Scan for the cell matching the given text and deliver its (x, y) coordinate at center. 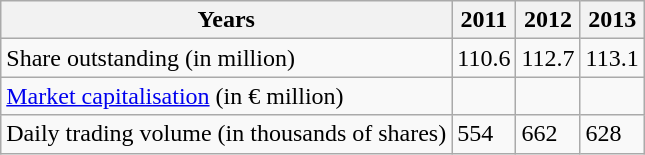
Daily trading volume (in thousands of shares) (226, 134)
628 (612, 134)
112.7 (548, 58)
2011 (484, 20)
113.1 (612, 58)
Share outstanding (in million) (226, 58)
110.6 (484, 58)
662 (548, 134)
2013 (612, 20)
Years (226, 20)
Market capitalisation (in € million) (226, 96)
554 (484, 134)
2012 (548, 20)
